Search for the cell housing the specified text and yield its [x, y] center coordinate. 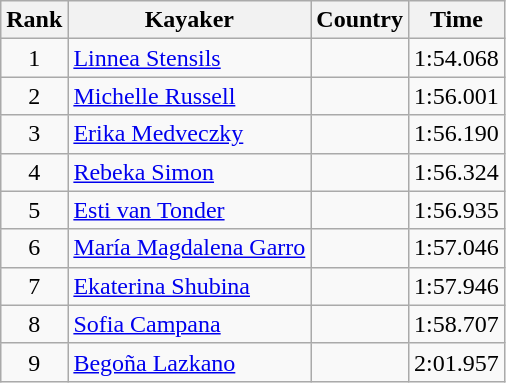
Rebeka Simon [190, 172]
2:01.957 [457, 362]
5 [34, 210]
1:54.068 [457, 58]
2 [34, 96]
3 [34, 134]
4 [34, 172]
1:57.046 [457, 248]
7 [34, 286]
Linnea Stensils [190, 58]
8 [34, 324]
Sofia Campana [190, 324]
1 [34, 58]
Michelle Russell [190, 96]
1:57.946 [457, 286]
1:56.324 [457, 172]
6 [34, 248]
Begoña Lazkano [190, 362]
1:56.190 [457, 134]
1:56.935 [457, 210]
Ekaterina Shubina [190, 286]
María Magdalena Garro [190, 248]
9 [34, 362]
1:56.001 [457, 96]
Rank [34, 20]
1:58.707 [457, 324]
Erika Medveczky [190, 134]
Time [457, 20]
Kayaker [190, 20]
Esti van Tonder [190, 210]
Country [360, 20]
